Capture the cell that displays the provided text and extract its (X, Y) central coordinate. 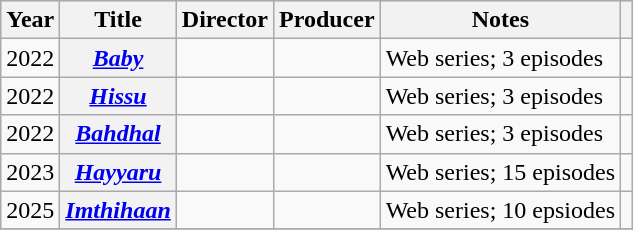
Web series; 15 episodes (500, 172)
2025 (30, 210)
Year (30, 20)
2023 (30, 172)
Web series; 10 epsiodes (500, 210)
Notes (500, 20)
Bahdhal (118, 134)
Producer (328, 20)
Hissu (118, 96)
Title (118, 20)
Imthihaan (118, 210)
Hayyaru (118, 172)
Baby (118, 58)
Director (224, 20)
